Return the [X, Y] coordinate for the center point of the cell that contains the specified text.  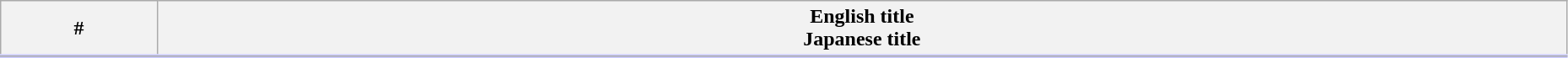
# [79, 29]
English title Japanese title [862, 29]
